From the cell containing the given text, extract its center point as (X, Y) coordinate. 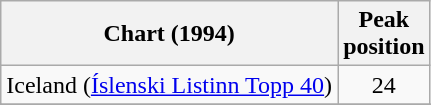
24 (384, 85)
Chart (1994) (170, 34)
Iceland (Íslenski Listinn Topp 40) (170, 85)
Peakposition (384, 34)
